Identify which cell holds the provided text, then report its [x, y] central coordinate. 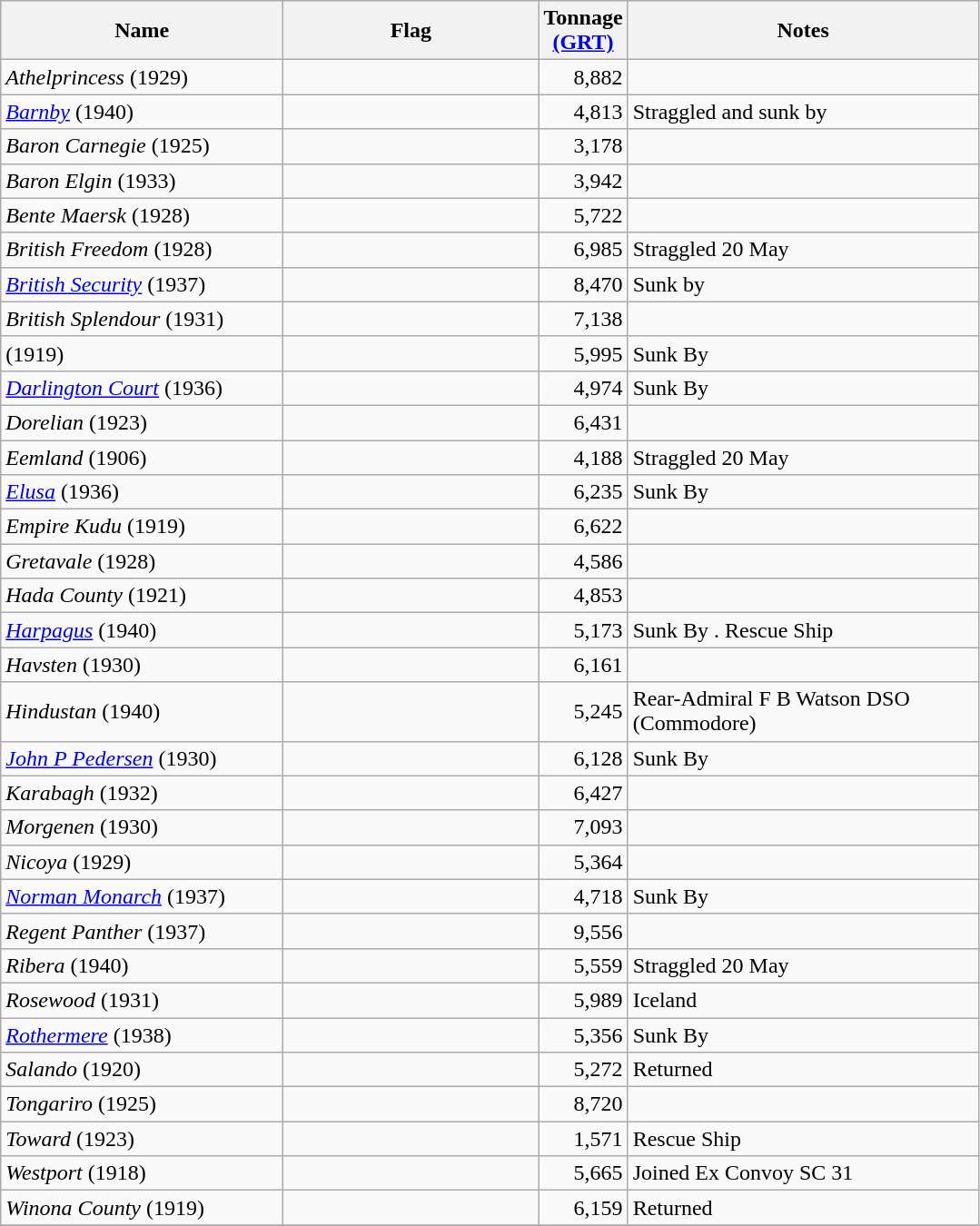
6,159 [583, 1208]
Morgenen (1930) [142, 827]
8,470 [583, 284]
8,882 [583, 77]
Sunk by [803, 284]
(1919) [142, 353]
Rothermere (1938) [142, 1034]
4,974 [583, 388]
8,720 [583, 1104]
6,235 [583, 492]
4,813 [583, 112]
5,665 [583, 1173]
John P Pedersen (1930) [142, 758]
Havsten (1930) [142, 665]
Darlington Court (1936) [142, 388]
Salando (1920) [142, 1070]
Straggled and sunk by [803, 112]
Ribera (1940) [142, 965]
5,245 [583, 712]
4,586 [583, 561]
Baron Elgin (1933) [142, 181]
Iceland [803, 1000]
Toward (1923) [142, 1139]
Bente Maersk (1928) [142, 215]
5,364 [583, 862]
Dorelian (1923) [142, 422]
5,173 [583, 630]
Flag [411, 31]
4,188 [583, 457]
Eemland (1906) [142, 457]
Gretavale (1928) [142, 561]
Sunk By . Rescue Ship [803, 630]
5,559 [583, 965]
Notes [803, 31]
Harpagus (1940) [142, 630]
Hada County (1921) [142, 596]
4,853 [583, 596]
1,571 [583, 1139]
Barnby (1940) [142, 112]
6,427 [583, 793]
5,356 [583, 1034]
6,161 [583, 665]
Tongariro (1925) [142, 1104]
Hindustan (1940) [142, 712]
6,128 [583, 758]
Karabagh (1932) [142, 793]
Winona County (1919) [142, 1208]
Regent Panther (1937) [142, 931]
6,985 [583, 250]
Norman Monarch (1937) [142, 896]
7,138 [583, 319]
9,556 [583, 931]
British Security (1937) [142, 284]
Westport (1918) [142, 1173]
Name [142, 31]
Tonnage (GRT) [583, 31]
5,989 [583, 1000]
Baron Carnegie (1925) [142, 146]
Rosewood (1931) [142, 1000]
Nicoya (1929) [142, 862]
6,431 [583, 422]
Empire Kudu (1919) [142, 527]
Athelprincess (1929) [142, 77]
3,178 [583, 146]
Rescue Ship [803, 1139]
5,722 [583, 215]
British Splendour (1931) [142, 319]
5,995 [583, 353]
Joined Ex Convoy SC 31 [803, 1173]
Rear-Admiral F B Watson DSO (Commodore) [803, 712]
4,718 [583, 896]
British Freedom (1928) [142, 250]
5,272 [583, 1070]
6,622 [583, 527]
Elusa (1936) [142, 492]
7,093 [583, 827]
3,942 [583, 181]
